Find where the given text appears and provide that cell's center as [X, Y] coordinate. 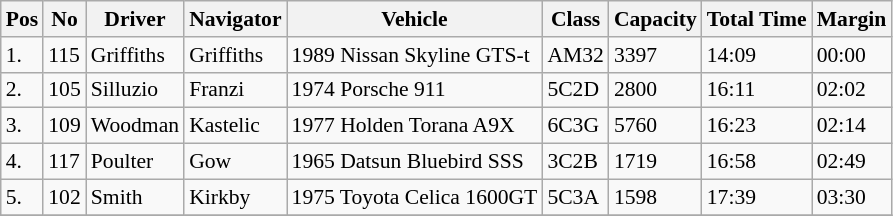
1719 [656, 162]
00:00 [852, 55]
16:58 [757, 162]
6C3G [576, 126]
5760 [656, 126]
2. [22, 90]
Capacity [656, 19]
3C2B [576, 162]
1975 Toyota Celica 1600GT [415, 197]
Franzi [235, 90]
AM32 [576, 55]
1598 [656, 197]
5. [22, 197]
No [64, 19]
109 [64, 126]
1. [22, 55]
Kastelic [235, 126]
Driver [135, 19]
1977 Holden Torana A9X [415, 126]
115 [64, 55]
16:11 [757, 90]
03:30 [852, 197]
Margin [852, 19]
Poulter [135, 162]
Kirkby [235, 197]
105 [64, 90]
Total Time [757, 19]
2800 [656, 90]
Silluzio [135, 90]
Navigator [235, 19]
3. [22, 126]
02:49 [852, 162]
16:23 [757, 126]
17:39 [757, 197]
Vehicle [415, 19]
02:02 [852, 90]
1974 Porsche 911 [415, 90]
02:14 [852, 126]
Smith [135, 197]
Woodman [135, 126]
Gow [235, 162]
Class [576, 19]
5C2D [576, 90]
1989 Nissan Skyline GTS-t [415, 55]
14:09 [757, 55]
102 [64, 197]
4. [22, 162]
Pos [22, 19]
3397 [656, 55]
5C3A [576, 197]
117 [64, 162]
1965 Datsun Bluebird SSS [415, 162]
